Pinpoint the cell where the given text exists, returning its (x, y) midpoint coordinate. 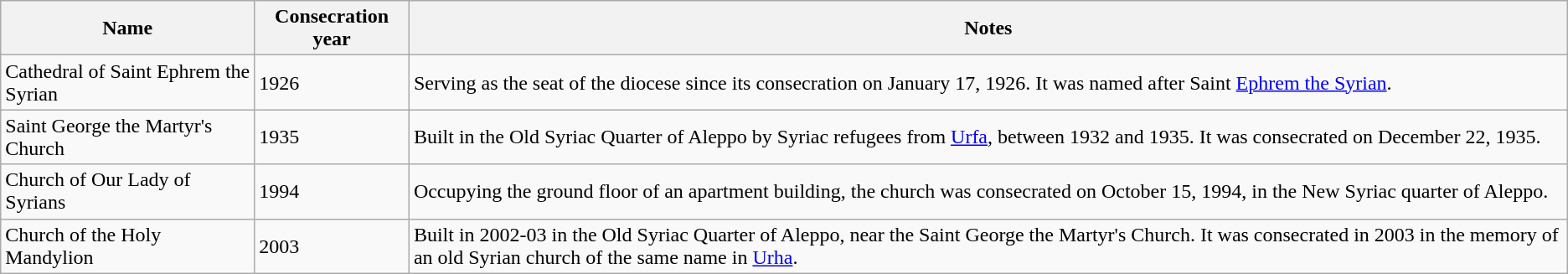
Cathedral of Saint Ephrem the Syrian (127, 82)
1994 (332, 191)
Church of the Holy Mandylion (127, 246)
Built in the Old Syriac Quarter of Aleppo by Syriac refugees from Urfa, between 1932 and 1935. It was consecrated on December 22, 1935. (988, 137)
Name (127, 28)
1926 (332, 82)
Consecration year (332, 28)
1935 (332, 137)
Church of Our Lady of Syrians (127, 191)
Serving as the seat of the diocese since its consecration on January 17, 1926. It was named after Saint Ephrem the Syrian. (988, 82)
2003 (332, 246)
Saint George the Martyr's Church (127, 137)
Notes (988, 28)
Occupying the ground floor of an apartment building, the church was consecrated on October 15, 1994, in the New Syriac quarter of Aleppo. (988, 191)
